Determine the [X, Y] coordinate at the center of the cell enclosing the given text.  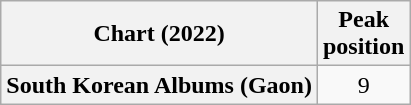
9 [363, 85]
Peakposition [363, 34]
Chart (2022) [160, 34]
South Korean Albums (Gaon) [160, 85]
